Extract the (X, Y) coordinate from the center of the cell holding the provided text.  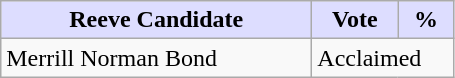
Reeve Candidate (156, 20)
Merrill Norman Bond (156, 58)
Vote (355, 20)
Acclaimed (383, 58)
% (426, 20)
